Extract the [X, Y] coordinate from the center of the cell holding the provided text.  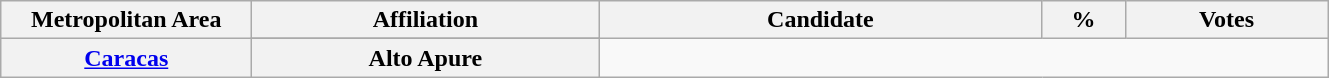
Votes [1226, 20]
Candidate [820, 20]
Alto Apure [426, 58]
Affiliation [426, 20]
% [1084, 20]
Caracas [126, 58]
Metropolitan Area [126, 20]
